Scan for the cell matching the given text and deliver its [X, Y] coordinate at center. 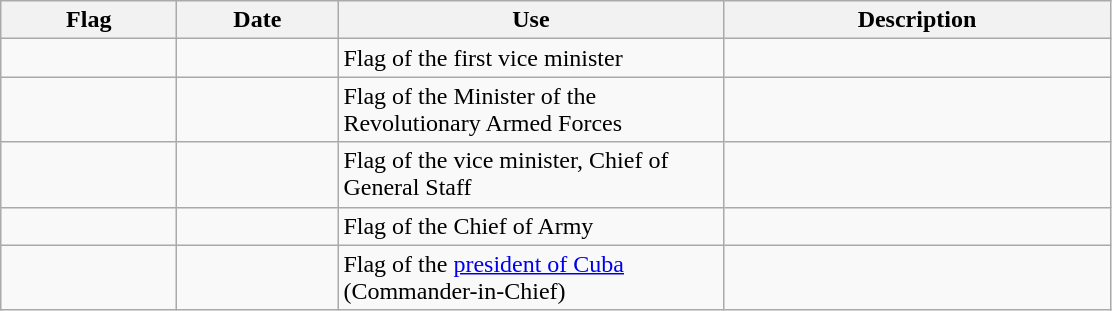
Description [917, 20]
Flag of the first vice minister [531, 58]
Flag of the Chief of Army [531, 226]
Flag of the vice minister, Chief of General Staff [531, 174]
Flag of the president of Cuba (Commander-in-Chief) [531, 278]
Flag [89, 20]
Use [531, 20]
Date [258, 20]
Flag of the Minister of the Revolutionary Armed Forces [531, 110]
